Determine the (x, y) coordinate at the center of the cell enclosing the given text.  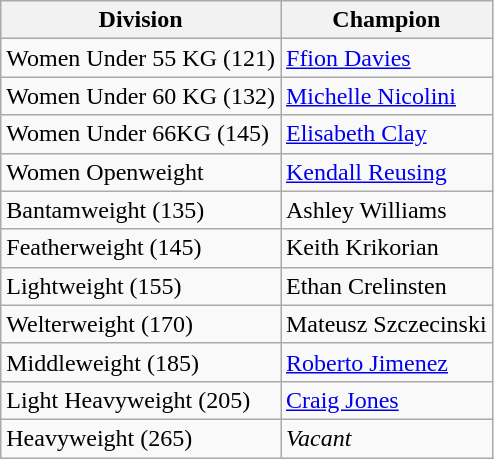
Vacant (386, 438)
Keith Krikorian (386, 248)
Women Under 60 KG (132) (141, 96)
Division (141, 20)
Middleweight (185) (141, 362)
Kendall Reusing (386, 172)
Michelle Nicolini (386, 96)
Ethan Crelinsten (386, 286)
Craig Jones (386, 400)
Bantamweight (135) (141, 210)
Heavyweight (265) (141, 438)
Ffion Davies (386, 58)
Ashley Williams (386, 210)
Light Heavyweight (205) (141, 400)
Elisabeth Clay (386, 134)
Women Under 66KG (145) (141, 134)
Champion (386, 20)
Welterweight (170) (141, 324)
Women Openweight (141, 172)
Women Under 55 KG (121) (141, 58)
Lightweight (155) (141, 286)
Mateusz Szczecinski (386, 324)
Roberto Jimenez (386, 362)
Featherweight (145) (141, 248)
